Return the (X, Y) coordinate for the center point of the cell that contains the specified text.  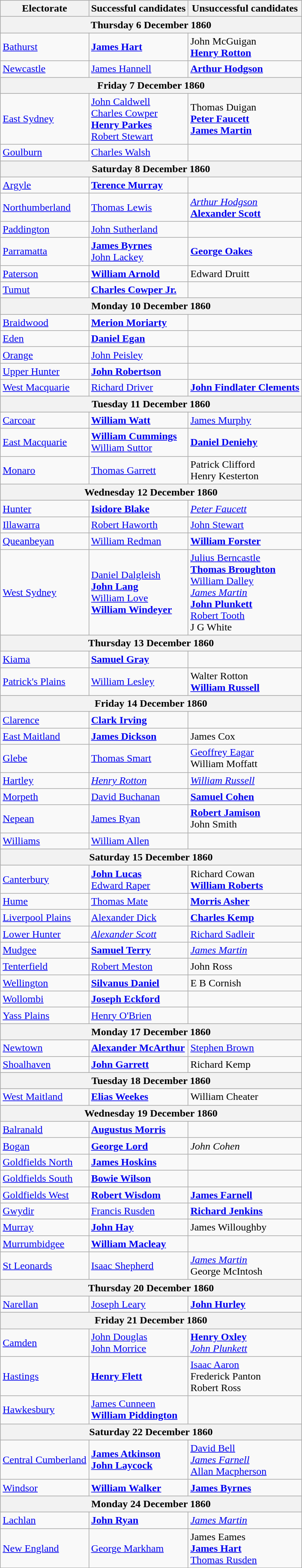
Stephen Brown (245, 1048)
Alexander Dick (138, 917)
Arthur Hodgson (245, 69)
Monday 24 December 1860 (151, 1504)
Robert Haworth (138, 525)
Goldfields South (45, 1178)
Clarence (45, 720)
Patrick's Plains (45, 682)
George Lord (138, 1146)
Goldfields North (45, 1162)
Hunter (45, 508)
John Hay (138, 1228)
Daniel Dalgleish John Lang William Love William Windeyer (138, 592)
George Markham (138, 1548)
Isidore Blake (138, 508)
Argyle (45, 185)
Nepean (45, 819)
Hastings (45, 1376)
Monday 17 December 1860 (151, 1032)
Williams (45, 841)
James Cox (245, 736)
Thursday 13 December 1860 (151, 643)
Edward Druitt (245, 274)
Wednesday 19 December 1860 (151, 1113)
Augustus Morris (138, 1129)
James Willoughby (245, 1228)
Samuel Gray (138, 660)
John Stewart (245, 525)
Robert Meston (138, 967)
Charles Cowper Jr. (138, 290)
Richard Sadleir (245, 934)
Mudgee (45, 950)
Friday 14 December 1860 (151, 704)
Morris Asher (245, 901)
Unsuccessful candidates (245, 9)
William Cummings William Suttor (138, 442)
Richard Kemp (245, 1064)
Richard Driver (138, 388)
E B Cornish (245, 983)
Daniel Egan (138, 339)
Morpeth (45, 797)
William Walker (138, 1487)
Windsor (45, 1487)
East Maitland (45, 736)
East Sydney (45, 119)
Liverpool Plains (45, 917)
Thomas Duigan Peter Faucett James Martin (245, 119)
Saturday 22 December 1860 (151, 1432)
Isaac Shepherd (138, 1266)
Shoalhaven (45, 1064)
Lower Hunter (45, 934)
Murray (45, 1228)
Elias Weekes (138, 1097)
Charles Walsh (138, 152)
Successful candidates (138, 9)
Samuel Cohen (245, 797)
Henry Oxley John Plunkett (245, 1342)
Tuesday 11 December 1860 (151, 404)
John Findlater Clements (245, 388)
Bowie Wilson (138, 1178)
William Lesley (138, 682)
Saturday 8 December 1860 (151, 169)
Braidwood (45, 323)
James Hannell (138, 69)
Yass Plains (45, 1015)
John Peisley (138, 355)
Julius Berncastle Thomas Broughton William Dalley James Martin John Plunkett Robert Tooth J G White (245, 592)
James Martin George McIntosh (245, 1266)
Paddington (45, 229)
Terence Murray (138, 185)
David Buchanan (138, 797)
Thomas Lewis (138, 207)
Wollombi (45, 999)
Eden (45, 339)
James Byrnes John Lackey (138, 251)
Carcoar (45, 420)
Thomas Garrett (138, 470)
Hartley (45, 780)
New England (45, 1548)
Orange (45, 355)
Robert Wisdom (138, 1195)
Clark Irving (138, 720)
Richard Jenkins (245, 1211)
West Macquarie (45, 388)
Silvanus Daniel (138, 983)
Charles Kemp (245, 917)
Thursday 6 December 1860 (151, 25)
Robert Jamison John Smith (245, 819)
James Cunneen William Piddington (138, 1410)
Murrumbidgee (45, 1244)
St Leonards (45, 1266)
James Atkinson John Laycock (138, 1460)
John Robertson (138, 371)
West Sydney (45, 592)
William Allen (138, 841)
Henry O'Brien (138, 1015)
William Redman (138, 541)
James Hoskins (138, 1162)
John Hurley (245, 1304)
Lachlan (45, 1520)
Walter Rotton William Russell (245, 682)
John Garrett (138, 1064)
Thomas Smart (138, 758)
David Bell James Farnell Allan Macpherson (245, 1460)
Wellington (45, 983)
James Murphy (245, 420)
James Dickson (138, 736)
Friday 21 December 1860 (151, 1320)
Northumberland (45, 207)
Queanbeyan (45, 541)
Bathurst (45, 47)
Alexander McArthur (138, 1048)
Friday 7 December 1860 (151, 85)
Balranald (45, 1129)
William Macleay (138, 1244)
John Cohen (245, 1146)
James Ryan (138, 819)
Thomas Mate (138, 901)
Bogan (45, 1146)
William Arnold (138, 274)
John Douglas John Morrice (138, 1342)
Kiama (45, 660)
Samuel Terry (138, 950)
East Macquarie (45, 442)
William Forster (245, 541)
Merion Moriarty (138, 323)
West Maitland (45, 1097)
Francis Rusden (138, 1211)
Hume (45, 901)
John Sutherland (138, 229)
Illawarra (45, 525)
Alexander Scott (138, 934)
Monday 10 December 1860 (151, 306)
Daniel Deniehy (245, 442)
Tenterfield (45, 967)
Arthur Hodgson Alexander Scott (245, 207)
Camden (45, 1342)
Newtown (45, 1048)
Monaro (45, 470)
Thursday 20 December 1860 (151, 1288)
Gwydir (45, 1211)
Joseph Eckford (138, 999)
Patrick Clifford Henry Kesterton (245, 470)
Tumut (45, 290)
Newcastle (45, 69)
Canterbury (45, 879)
James Eames James Hart Thomas Rusden (245, 1548)
Glebe (45, 758)
Saturday 15 December 1860 (151, 857)
James Hart (138, 47)
Narellan (45, 1304)
John McGuigan Henry Rotton (245, 47)
George Oakes (245, 251)
Henry Rotton (138, 780)
Electorate (45, 9)
Upper Hunter (45, 371)
Goldfields West (45, 1195)
James Byrnes (245, 1487)
William Russell (245, 780)
Geoffrey Eagar William Moffatt (245, 758)
Tuesday 18 December 1860 (151, 1081)
Paterson (45, 274)
John Caldwell Charles Cowper Henry Parkes Robert Stewart (138, 119)
William Watt (138, 420)
Wednesday 12 December 1860 (151, 492)
Goulburn (45, 152)
Peter Faucett (245, 508)
John Lucas Edward Raper (138, 879)
Hawkesbury (45, 1410)
Henry Flett (138, 1376)
John Ross (245, 967)
Isaac Aaron Frederick Panton Robert Ross (245, 1376)
John Ryan (138, 1520)
Central Cumberland (45, 1460)
William Cheater (245, 1097)
James Farnell (245, 1195)
Parramatta (45, 251)
Joseph Leary (138, 1304)
Richard Cowan William Roberts (245, 879)
